Scan for the cell matching the given text and deliver its (X, Y) coordinate at center. 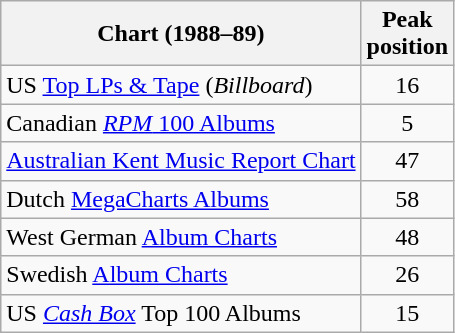
West German Album Charts (181, 237)
Canadian RPM 100 Albums (181, 123)
16 (407, 85)
Swedish Album Charts (181, 275)
Dutch MegaCharts Albums (181, 199)
5 (407, 123)
47 (407, 161)
48 (407, 237)
Australian Kent Music Report Chart (181, 161)
Peakposition (407, 34)
US Top LPs & Tape (Billboard) (181, 85)
US Cash Box Top 100 Albums (181, 313)
15 (407, 313)
58 (407, 199)
Chart (1988–89) (181, 34)
26 (407, 275)
